Provide the (X, Y) coordinate of the cell's center where the given text is located.  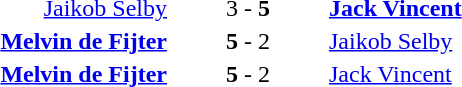
5 - 2 (248, 41)
